Scan for the cell matching the given text and deliver its [X, Y] coordinate at center. 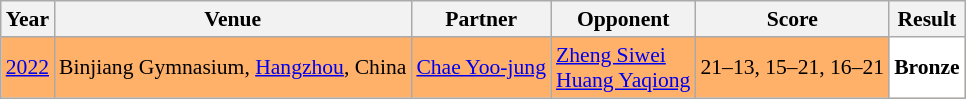
Chae Yoo-jung [481, 68]
2022 [28, 68]
Bronze [927, 68]
Opponent [623, 19]
Score [792, 19]
Binjiang Gymnasium, Hangzhou, China [232, 68]
Partner [481, 19]
Venue [232, 19]
Result [927, 19]
Zheng Siwei Huang Yaqiong [623, 68]
Year [28, 19]
21–13, 15–21, 16–21 [792, 68]
